Return (x, y) of the center of cell containing provided text 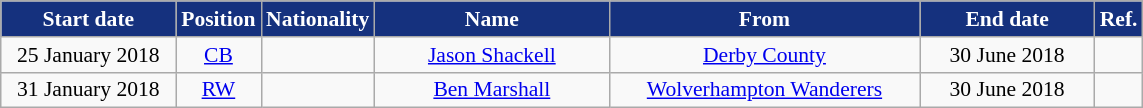
Ben Marshall (492, 90)
Start date (88, 19)
From (764, 19)
Wolverhampton Wanderers (764, 90)
25 January 2018 (88, 55)
Ref. (1119, 19)
Jason Shackell (492, 55)
Position (218, 19)
RW (218, 90)
31 January 2018 (88, 90)
CB (218, 55)
End date (1008, 19)
Derby County (764, 55)
Nationality (318, 19)
Name (492, 19)
